Capture the cell that displays the provided text and extract its (x, y) central coordinate. 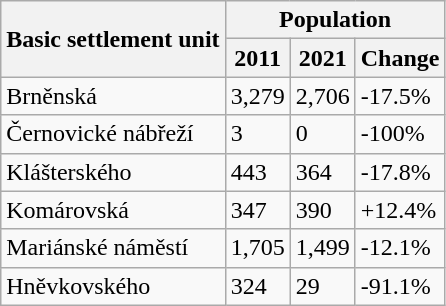
3 (258, 134)
+12.4% (400, 210)
Komárovská (113, 210)
2021 (322, 58)
Klášterského (113, 172)
390 (322, 210)
2,706 (322, 96)
Hněvkovského (113, 286)
Brněnská (113, 96)
-100% (400, 134)
364 (322, 172)
0 (322, 134)
443 (258, 172)
-17.5% (400, 96)
Mariánské náměstí (113, 248)
Change (400, 58)
-12.1% (400, 248)
324 (258, 286)
2011 (258, 58)
-91.1% (400, 286)
Basic settlement unit (113, 39)
347 (258, 210)
Population (335, 20)
1,705 (258, 248)
3,279 (258, 96)
1,499 (322, 248)
29 (322, 286)
Černovické nábřeží (113, 134)
-17.8% (400, 172)
